Scan for the cell matching the given text and deliver its [X, Y] coordinate at center. 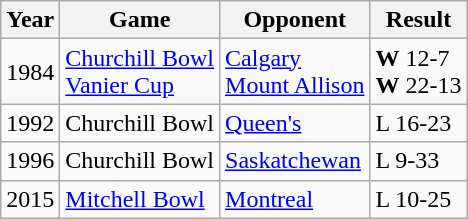
Queen's [295, 123]
Result [418, 20]
1996 [30, 161]
Game [140, 20]
2015 [30, 199]
L 9-33 [418, 161]
Saskatchewan [295, 161]
L 16-23 [418, 123]
Opponent [295, 20]
Mitchell Bowl [140, 199]
1984 [30, 72]
Montreal [295, 199]
W 12-7W 22-13 [418, 72]
CalgaryMount Allison [295, 72]
Churchill BowlVanier Cup [140, 72]
1992 [30, 123]
Year [30, 20]
L 10-25 [418, 199]
